Detect which cell encompasses the target text, then output its [x, y] center coordinate. 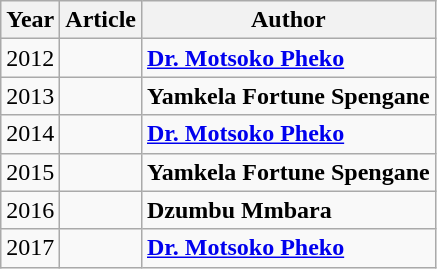
Author [288, 20]
2017 [30, 248]
Year [30, 20]
2012 [30, 58]
2013 [30, 96]
Dzumbu Mmbara [288, 210]
2015 [30, 172]
2016 [30, 210]
Article [101, 20]
2014 [30, 134]
